Detect which cell encompasses the target text, then output its (x, y) center coordinate. 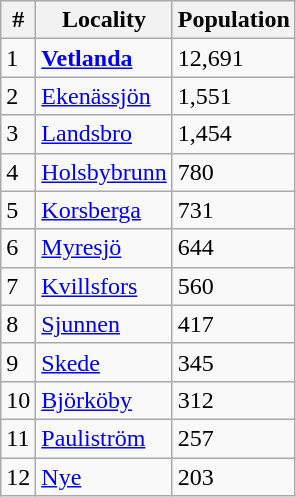
12,691 (234, 58)
312 (234, 400)
7 (18, 286)
10 (18, 400)
Björköby (104, 400)
2 (18, 96)
731 (234, 210)
560 (234, 286)
Vetlanda (104, 58)
780 (234, 172)
Pauliström (104, 438)
644 (234, 248)
12 (18, 477)
1,551 (234, 96)
Landsbro (104, 134)
11 (18, 438)
5 (18, 210)
417 (234, 324)
4 (18, 172)
3 (18, 134)
Skede (104, 362)
Kvillsfors (104, 286)
257 (234, 438)
9 (18, 362)
Korsberga (104, 210)
203 (234, 477)
Ekenässjön (104, 96)
Population (234, 20)
Locality (104, 20)
6 (18, 248)
# (18, 20)
1 (18, 58)
Holsbybrunn (104, 172)
1,454 (234, 134)
8 (18, 324)
Myresjö (104, 248)
Nye (104, 477)
Sjunnen (104, 324)
345 (234, 362)
